Extract the [x, y] coordinate from the center of the cell holding the provided text.  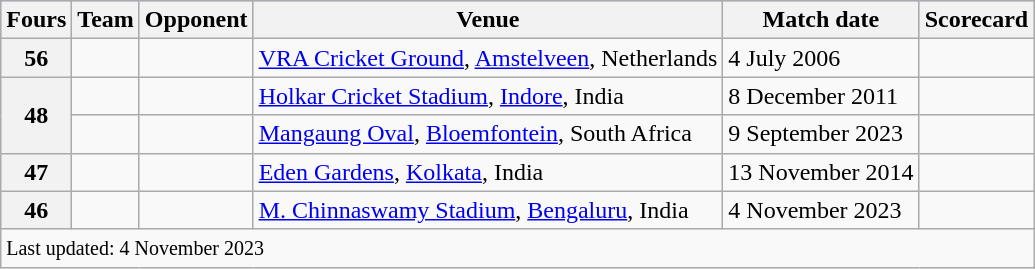
48 [36, 115]
Team [106, 20]
46 [36, 210]
9 September 2023 [821, 134]
Holkar Cricket Stadium, Indore, India [488, 96]
M. Chinnaswamy Stadium, Bengaluru, India [488, 210]
VRA Cricket Ground, Amstelveen, Netherlands [488, 58]
47 [36, 172]
56 [36, 58]
Last updated: 4 November 2023 [518, 248]
4 November 2023 [821, 210]
Opponent [196, 20]
13 November 2014 [821, 172]
Venue [488, 20]
8 December 2011 [821, 96]
Fours [36, 20]
Scorecard [976, 20]
Eden Gardens, Kolkata, India [488, 172]
Mangaung Oval, Bloemfontein, South Africa [488, 134]
Match date [821, 20]
4 July 2006 [821, 58]
